Identify which cell holds the provided text, then report its (x, y) central coordinate. 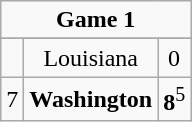
Game 1 (96, 20)
7 (12, 100)
Louisiana (91, 58)
0 (174, 58)
Washington (91, 100)
85 (174, 100)
